Pinpoint the cell where the given text exists, returning its (X, Y) midpoint coordinate. 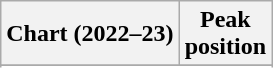
Chart (2022–23) (90, 34)
Peakposition (225, 34)
